Find where the given text appears and provide that cell's center as [X, Y] coordinate. 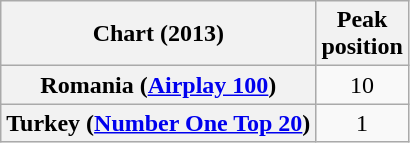
Romania (Airplay 100) [158, 85]
Peakposition [362, 34]
1 [362, 123]
10 [362, 85]
Turkey (Number One Top 20) [158, 123]
Chart (2013) [158, 34]
